Return the [X, Y] coordinate for the center point of the cell that contains the specified text.  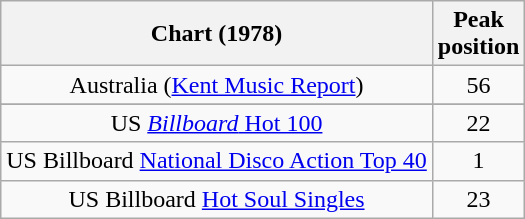
1 [478, 161]
Chart (1978) [217, 34]
US Billboard Hot 100 [217, 123]
Peakposition [478, 34]
56 [478, 85]
22 [478, 123]
Australia (Kent Music Report) [217, 85]
US Billboard National Disco Action Top 40 [217, 161]
US Billboard Hot Soul Singles [217, 199]
23 [478, 199]
